Determine the [X, Y] coordinate at the center of the cell enclosing the given text.  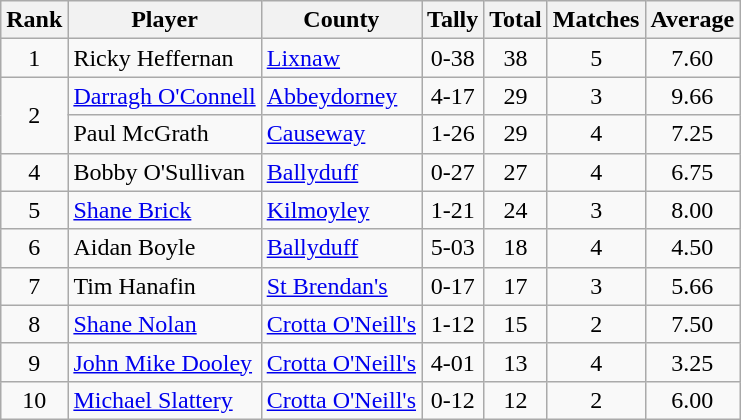
6 [34, 248]
1-21 [453, 210]
7.60 [692, 58]
1-12 [453, 324]
6.00 [692, 400]
Abbeydorney [341, 96]
8 [34, 324]
Darragh O'Connell [164, 96]
Kilmoyley [341, 210]
9.66 [692, 96]
7 [34, 286]
0-17 [453, 286]
Shane Nolan [164, 324]
18 [516, 248]
4.50 [692, 248]
1 [34, 58]
Tim Hanafin [164, 286]
7.25 [692, 134]
4-01 [453, 362]
John Mike Dooley [164, 362]
0-12 [453, 400]
County [341, 20]
13 [516, 362]
Matches [596, 20]
5.66 [692, 286]
Ricky Heffernan [164, 58]
Tally [453, 20]
6.75 [692, 172]
Total [516, 20]
24 [516, 210]
Paul McGrath [164, 134]
15 [516, 324]
5-03 [453, 248]
St Brendan's [341, 286]
Causeway [341, 134]
0-38 [453, 58]
17 [516, 286]
Michael Slattery [164, 400]
38 [516, 58]
4-17 [453, 96]
Player [164, 20]
Rank [34, 20]
Shane Brick [164, 210]
12 [516, 400]
27 [516, 172]
9 [34, 362]
10 [34, 400]
Aidan Boyle [164, 248]
0-27 [453, 172]
3.25 [692, 362]
8.00 [692, 210]
7.50 [692, 324]
Average [692, 20]
Bobby O'Sullivan [164, 172]
Lixnaw [341, 58]
1-26 [453, 134]
